Scan for the cell matching the given text and deliver its (X, Y) coordinate at center. 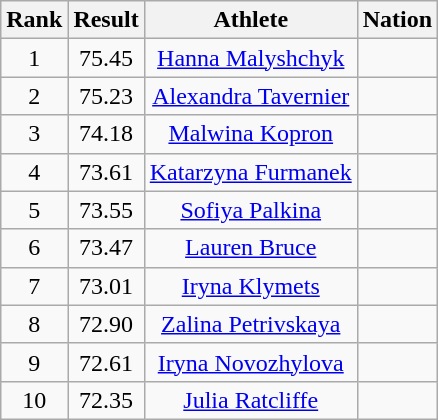
72.35 (106, 400)
Result (106, 20)
73.47 (106, 248)
Zalina Petrivskaya (250, 324)
Julia Ratcliffe (250, 400)
Lauren Bruce (250, 248)
73.55 (106, 210)
Athlete (250, 20)
Nation (397, 20)
73.01 (106, 286)
73.61 (106, 172)
75.45 (106, 58)
Rank (34, 20)
74.18 (106, 134)
10 (34, 400)
75.23 (106, 96)
Malwina Kopron (250, 134)
9 (34, 362)
Iryna Klymets (250, 286)
4 (34, 172)
1 (34, 58)
5 (34, 210)
72.90 (106, 324)
6 (34, 248)
2 (34, 96)
Iryna Novozhylova (250, 362)
72.61 (106, 362)
Sofiya Palkina (250, 210)
Alexandra Tavernier (250, 96)
8 (34, 324)
Katarzyna Furmanek (250, 172)
3 (34, 134)
7 (34, 286)
Hanna Malyshchyk (250, 58)
